Locate the cell with the specified text and output its [X, Y] center coordinate. 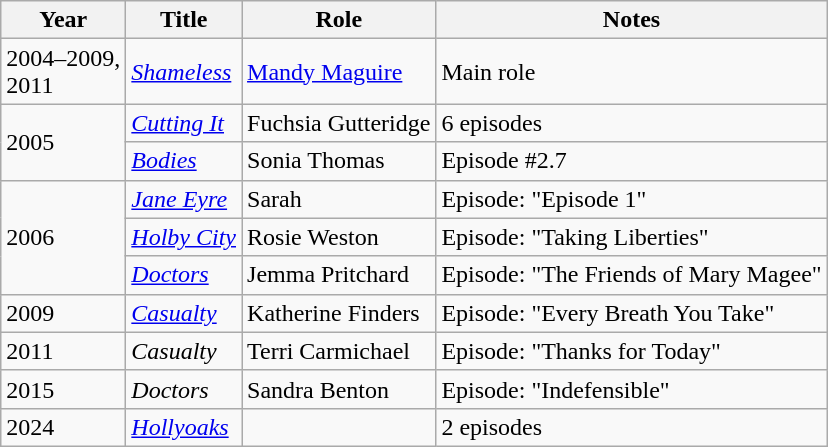
Terri Carmichael [339, 351]
Fuchsia Gutteridge [339, 123]
Jane Eyre [184, 199]
Sarah [339, 199]
Episode #2.7 [632, 161]
Hollyoaks [184, 427]
Rosie Weston [339, 237]
Episode: "Thanks for Today" [632, 351]
Sonia Thomas [339, 161]
6 episodes [632, 123]
Sandra Benton [339, 389]
2 episodes [632, 427]
2011 [64, 351]
Notes [632, 20]
Katherine Finders [339, 313]
Holby City [184, 237]
Episode: "The Friends of Mary Magee" [632, 275]
Main role [632, 72]
Jemma Pritchard [339, 275]
2015 [64, 389]
Episode: "Indefensible" [632, 389]
Role [339, 20]
2004–2009,2011 [64, 72]
Bodies [184, 161]
Year [64, 20]
2005 [64, 142]
Mandy Maguire [339, 72]
Episode: "Every Breath You Take" [632, 313]
Cutting It [184, 123]
Title [184, 20]
Shameless [184, 72]
2009 [64, 313]
Episode: "Episode 1" [632, 199]
2006 [64, 237]
Episode: "Taking Liberties" [632, 237]
2024 [64, 427]
